Pinpoint the cell where the given text exists, returning its [X, Y] midpoint coordinate. 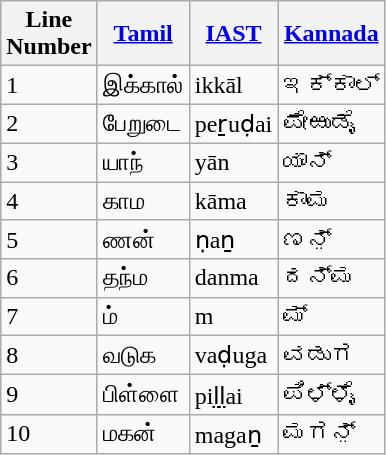
pil̤l̤ai [234, 395]
பிள்ளை [143, 395]
வடுக [143, 355]
ದನ್ಮ [332, 278]
ம் [143, 316]
ṇaṉ [234, 240]
IAST [234, 34]
யாந் [143, 162]
kāma [234, 201]
8 [49, 355]
2 [49, 124]
காம [143, 201]
9 [49, 395]
ikkāl [234, 85]
10 [49, 434]
7 [49, 316]
ಮಗನ಼್ [332, 434]
m [234, 316]
yān [234, 162]
ಣನ಼್ [332, 240]
6 [49, 278]
4 [49, 201]
ಮ್ [332, 316]
ಪೇಱುಡೈ [332, 124]
ವಡುಗ [332, 355]
Kannada [332, 34]
ಕಾಮ [332, 201]
vaḍuga [234, 355]
இக்கால் [143, 85]
peṟuḍai [234, 124]
LineNumber [49, 34]
ணன் [143, 240]
danma [234, 278]
பேறுடை [143, 124]
ಇಕ್ಕಾಲ್ [332, 85]
ಪಿಳ್ಳೈ [332, 395]
மகன் [143, 434]
magaṉ [234, 434]
3 [49, 162]
ಯಾನ್ [332, 162]
5 [49, 240]
தந்ம [143, 278]
Tamil [143, 34]
1 [49, 85]
